Pinpoint the cell where the given text exists, returning its (X, Y) midpoint coordinate. 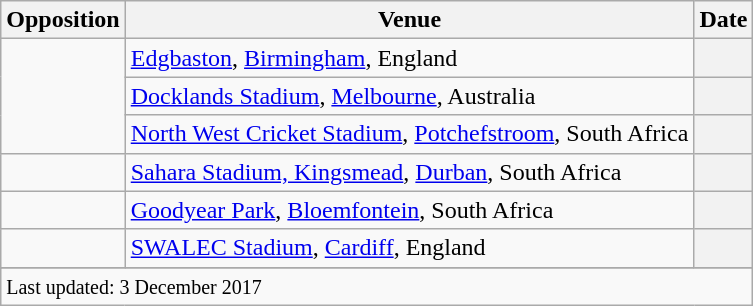
SWALEC Stadium, Cardiff, England (410, 248)
Date (724, 20)
Docklands Stadium, Melbourne, Australia (410, 96)
North West Cricket Stadium, Potchefstroom, South Africa (410, 134)
Edgbaston, Birmingham, England (410, 58)
Sahara Stadium, Kingsmead, Durban, South Africa (410, 172)
Venue (410, 20)
Last updated: 3 December 2017 (377, 286)
Goodyear Park, Bloemfontein, South Africa (410, 210)
Opposition (63, 20)
